Extract the (x, y) coordinate from the center of the cell holding the provided text.  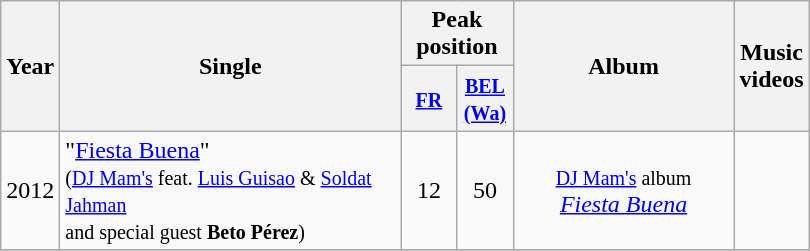
2012 (30, 190)
Peakposition (457, 34)
FR (429, 98)
Year (30, 66)
50 (485, 190)
BEL (Wa) (485, 98)
12 (429, 190)
Single (230, 66)
Album (624, 66)
DJ Mam's album Fiesta Buena (624, 190)
Musicvideos (772, 66)
"Fiesta Buena" (DJ Mam's feat. Luis Guisao & Soldat Jahman and special guest Beto Pérez) (230, 190)
